Extract the [x, y] coordinate from the center of the cell holding the provided text.  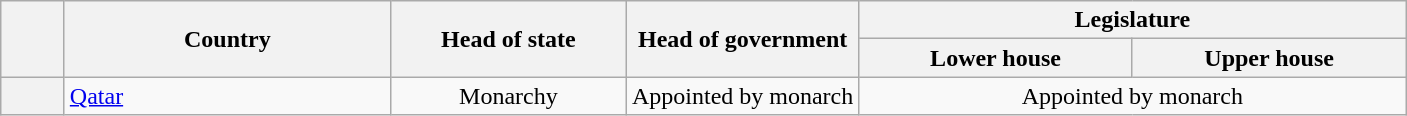
Lower house [996, 58]
Head of government [742, 39]
Monarchy [508, 96]
Country [227, 39]
Qatar [227, 96]
Legislature [1132, 20]
Upper house [1269, 58]
Head of state [508, 39]
